Identify which cell holds the provided text, then report its [x, y] central coordinate. 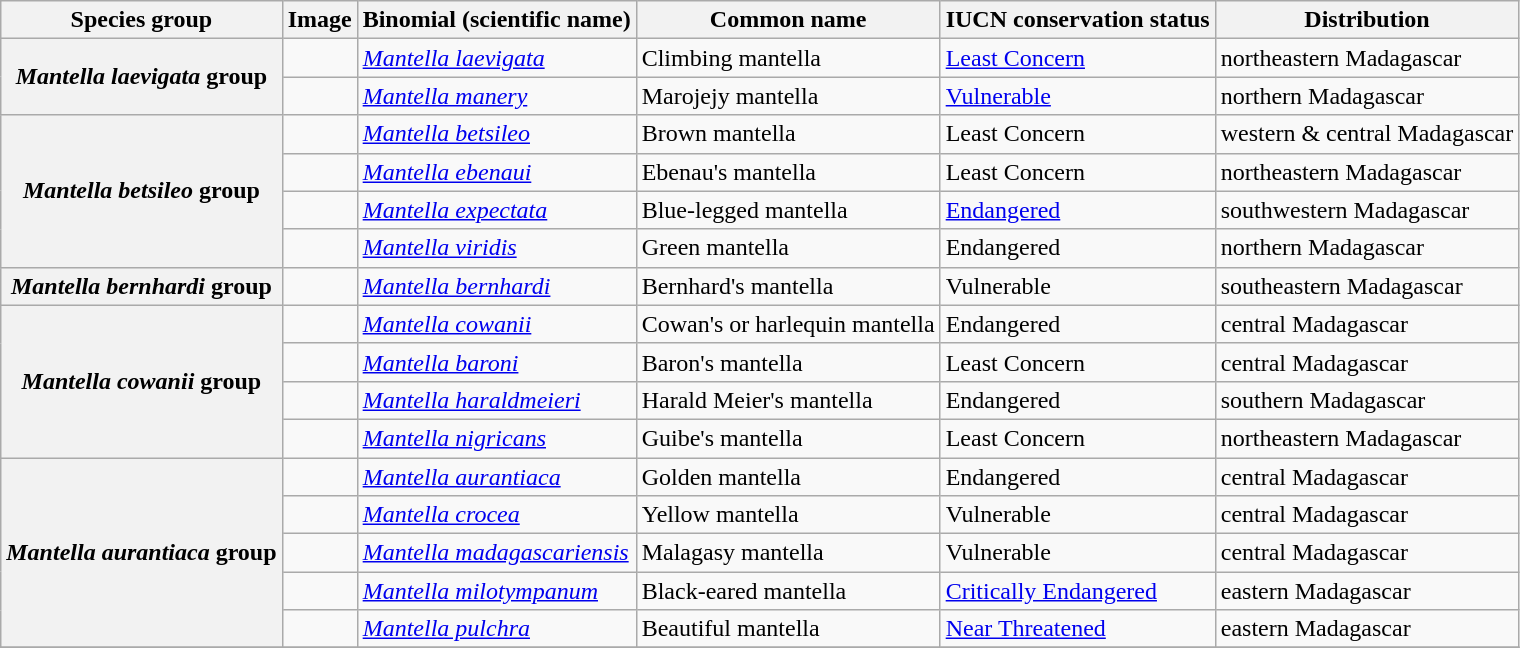
Mantella nigricans [496, 438]
Mantella betsileo group [142, 191]
Mantella aurantiaca [496, 477]
Mantella cowanii [496, 324]
Mantella haraldmeieri [496, 400]
Mantella expectata [496, 210]
southwestern Madagascar [1367, 210]
Green mantella [788, 248]
Mantella madagascariensis [496, 553]
Marojejy mantella [788, 96]
Beautiful mantella [788, 629]
Mantella baroni [496, 362]
Species group [142, 20]
Cowan's or harlequin mantella [788, 324]
Malagasy mantella [788, 553]
Binomial (scientific name) [496, 20]
Mantella crocea [496, 515]
Mantella cowanii group [142, 381]
Climbing mantella [788, 58]
Mantella ebenaui [496, 172]
Mantella bernhardi [496, 286]
Brown mantella [788, 134]
Mantella viridis [496, 248]
Mantella laevigata group [142, 77]
Mantella milotympanum [496, 591]
Mantella betsileo [496, 134]
Guibe's mantella [788, 438]
Mantella laevigata [496, 58]
Golden mantella [788, 477]
Distribution [1367, 20]
Black-eared mantella [788, 591]
Baron's mantella [788, 362]
Mantella pulchra [496, 629]
Near Threatened [1078, 629]
Harald Meier's mantella [788, 400]
Blue-legged mantella [788, 210]
southeastern Madagascar [1367, 286]
Image [320, 20]
Yellow mantella [788, 515]
Common name [788, 20]
Critically Endangered [1078, 591]
Bernhard's mantella [788, 286]
Mantella aurantiaca group [142, 553]
western & central Madagascar [1367, 134]
southern Madagascar [1367, 400]
Mantella bernhardi group [142, 286]
IUCN conservation status [1078, 20]
Ebenau's mantella [788, 172]
Mantella manery [496, 96]
